Provide the (x, y) coordinate of the cell's center where the given text is located.  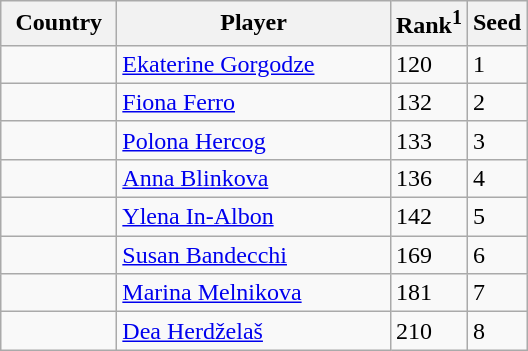
133 (428, 140)
181 (428, 293)
7 (496, 293)
Anna Blinkova (254, 178)
132 (428, 102)
6 (496, 255)
Ylena In-Albon (254, 217)
8 (496, 331)
5 (496, 217)
1 (496, 64)
2 (496, 102)
169 (428, 255)
136 (428, 178)
142 (428, 217)
Polona Hercog (254, 140)
Dea Herdželaš (254, 331)
120 (428, 64)
Ekaterine Gorgodze (254, 64)
3 (496, 140)
Marina Melnikova (254, 293)
4 (496, 178)
Fiona Ferro (254, 102)
Rank1 (428, 24)
Country (59, 24)
Susan Bandecchi (254, 255)
Player (254, 24)
Seed (496, 24)
210 (428, 331)
